Return the (X, Y) coordinate for the center point of the cell that contains the specified text.  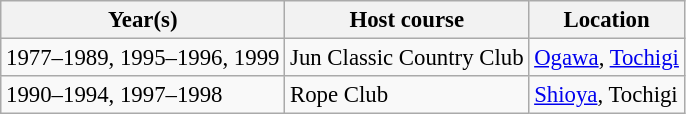
Rope Club (407, 95)
Jun Classic Country Club (407, 58)
Location (606, 20)
1977–1989, 1995–1996, 1999 (143, 58)
Year(s) (143, 20)
Host course (407, 20)
Ogawa, Tochigi (606, 58)
1990–1994, 1997–1998 (143, 95)
Shioya, Tochigi (606, 95)
